Determine the [x, y] coordinate at the center of the cell enclosing the given text.  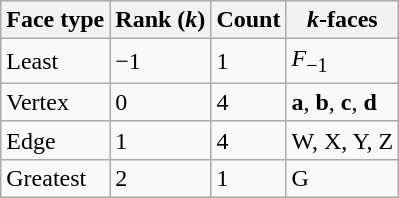
G [342, 178]
Edge [56, 140]
2 [160, 178]
k-faces [342, 20]
W, X, Y, Z [342, 140]
Greatest [56, 178]
−1 [160, 61]
a, b, c, d [342, 102]
Face type [56, 20]
0 [160, 102]
Least [56, 61]
Rank (k) [160, 20]
Vertex [56, 102]
F−1 [342, 61]
Count [248, 20]
